Return the [x, y] coordinate for the center point of the cell that contains the specified text.  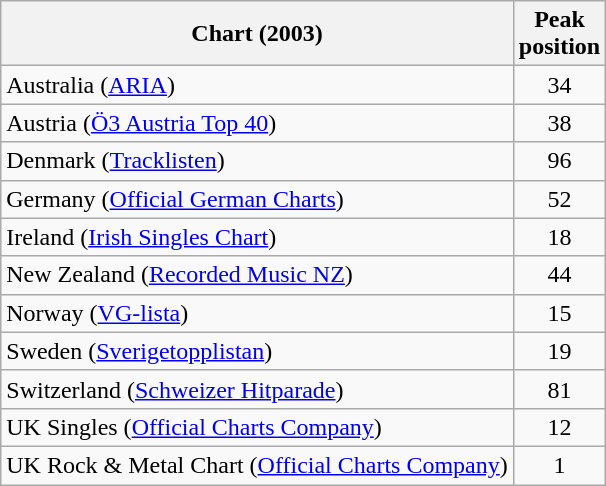
1 [559, 465]
Denmark (Tracklisten) [258, 161]
96 [559, 161]
Switzerland (Schweizer Hitparade) [258, 389]
Norway (VG-lista) [258, 313]
19 [559, 351]
18 [559, 237]
Austria (Ö3 Austria Top 40) [258, 123]
44 [559, 275]
12 [559, 427]
15 [559, 313]
Peakposition [559, 34]
UK Rock & Metal Chart (Official Charts Company) [258, 465]
Chart (2003) [258, 34]
UK Singles (Official Charts Company) [258, 427]
52 [559, 199]
34 [559, 85]
Australia (ARIA) [258, 85]
Ireland (Irish Singles Chart) [258, 237]
81 [559, 389]
Germany (Official German Charts) [258, 199]
New Zealand (Recorded Music NZ) [258, 275]
38 [559, 123]
Sweden (Sverigetopplistan) [258, 351]
